Search for the cell housing the specified text and yield its (x, y) center coordinate. 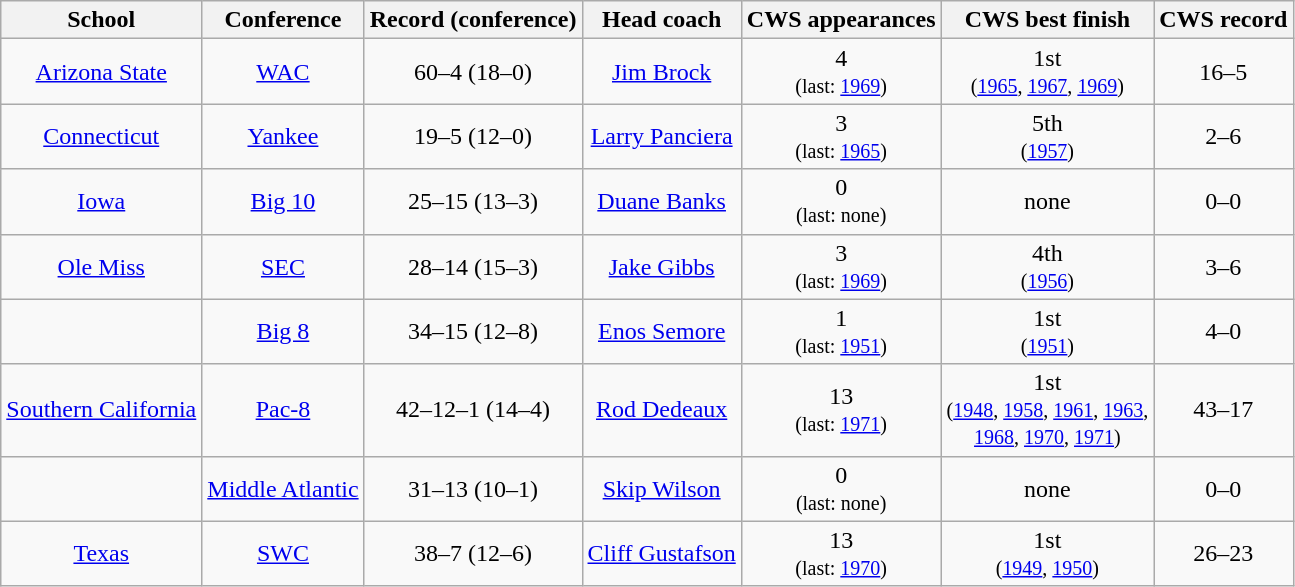
3(last: 1965) (841, 136)
19–5 (12–0) (473, 136)
3–6 (1224, 266)
4th(1956) (1048, 266)
WAC (283, 72)
1st(1949, 1950) (1048, 554)
Enos Semore (662, 332)
Rod Dedeaux (662, 410)
Cliff Gustafson (662, 554)
13(last: 1971) (841, 410)
Yankee (283, 136)
43–17 (1224, 410)
1st(1948, 1958, 1961, 1963, 1968, 1970, 1971) (1048, 410)
60–4 (18–0) (473, 72)
25–15 (13–3) (473, 202)
CWS appearances (841, 20)
4(last: 1969) (841, 72)
Texas (102, 554)
Duane Banks (662, 202)
Larry Panciera (662, 136)
16–5 (1224, 72)
31–13 (10–1) (473, 488)
34–15 (12–8) (473, 332)
Arizona State (102, 72)
Big 10 (283, 202)
26–23 (1224, 554)
CWS best finish (1048, 20)
38–7 (12–6) (473, 554)
1st(1951) (1048, 332)
28–14 (15–3) (473, 266)
SWC (283, 554)
1st(1965, 1967, 1969) (1048, 72)
Iowa (102, 202)
Jake Gibbs (662, 266)
Jim Brock (662, 72)
Pac-8 (283, 410)
CWS record (1224, 20)
Southern California (102, 410)
3(last: 1969) (841, 266)
5th(1957) (1048, 136)
Ole Miss (102, 266)
Big 8 (283, 332)
Conference (283, 20)
Record (conference) (473, 20)
SEC (283, 266)
School (102, 20)
42–12–1 (14–4) (473, 410)
Middle Atlantic (283, 488)
Skip Wilson (662, 488)
1(last: 1951) (841, 332)
Head coach (662, 20)
2–6 (1224, 136)
13(last: 1970) (841, 554)
Connecticut (102, 136)
4–0 (1224, 332)
